Locate the cell with the specified text and output its (X, Y) center coordinate. 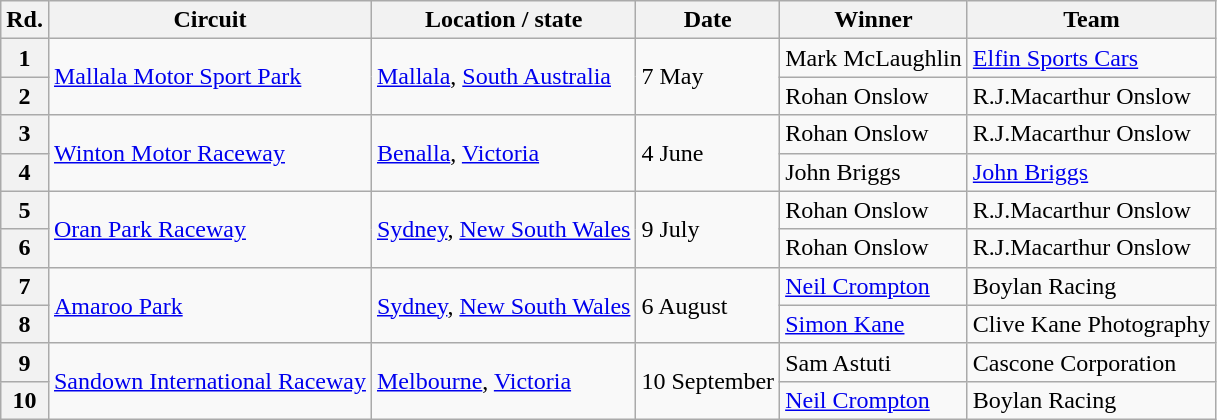
Rd. (25, 20)
Winton Motor Raceway (210, 153)
Cascone Corporation (1091, 362)
Sandown International Raceway (210, 381)
10 (25, 400)
6 (25, 248)
Mallala Motor Sport Park (210, 77)
Mallala, South Australia (503, 77)
Simon Kane (874, 324)
5 (25, 210)
Melbourne, Victoria (503, 381)
9 (25, 362)
Circuit (210, 20)
7 May (708, 77)
Clive Kane Photography (1091, 324)
Sam Astuti (874, 362)
1 (25, 58)
Date (708, 20)
Location / state (503, 20)
Amaroo Park (210, 305)
10 September (708, 381)
3 (25, 134)
4 (25, 172)
8 (25, 324)
7 (25, 286)
Oran Park Raceway (210, 229)
9 July (708, 229)
Benalla, Victoria (503, 153)
4 June (708, 153)
Winner (874, 20)
6 August (708, 305)
Team (1091, 20)
2 (25, 96)
Mark McLaughlin (874, 58)
Elfin Sports Cars (1091, 58)
